Find where the given text appears and provide that cell's center as (x, y) coordinate. 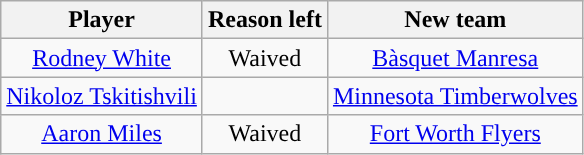
Reason left (264, 20)
Fort Worth Flyers (455, 134)
Rodney White (102, 58)
Bàsquet Manresa (455, 58)
Aaron Miles (102, 134)
New team (455, 20)
Nikoloz Tskitishvili (102, 96)
Player (102, 20)
Minnesota Timberwolves (455, 96)
